Determine the [x, y] coordinate at the center of the cell enclosing the given text.  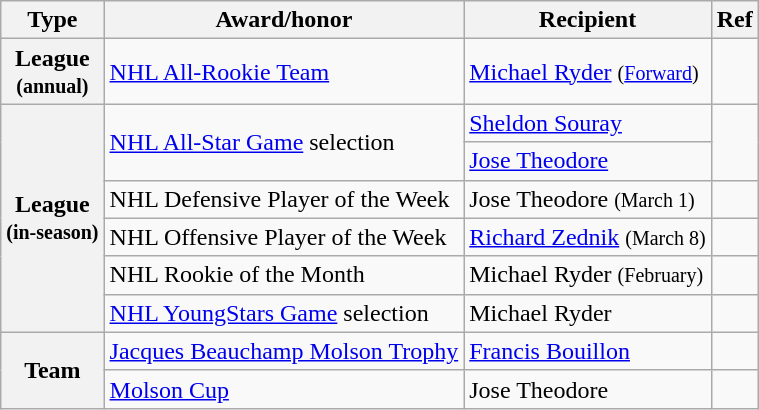
League(annual) [52, 72]
Richard Zednik (March 8) [588, 237]
Michael Ryder (Forward) [588, 72]
NHL Offensive Player of the Week [284, 237]
Michael Ryder [588, 313]
NHL All-Star Game selection [284, 142]
League(in-season) [52, 218]
Jose Theodore (March 1) [588, 199]
Francis Bouillon [588, 351]
NHL Defensive Player of the Week [284, 199]
NHL Rookie of the Month [284, 275]
Type [52, 20]
Ref [734, 20]
Molson Cup [284, 389]
Michael Ryder (February) [588, 275]
Team [52, 370]
NHL YoungStars Game selection [284, 313]
Award/honor [284, 20]
Sheldon Souray [588, 123]
Recipient [588, 20]
NHL All-Rookie Team [284, 72]
Jacques Beauchamp Molson Trophy [284, 351]
